Scan for the cell matching the given text and deliver its [x, y] coordinate at center. 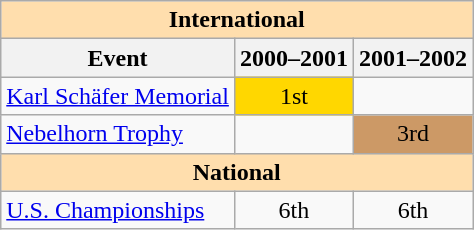
Karl Schäfer Memorial [118, 96]
National [237, 172]
2001–2002 [412, 58]
1st [294, 96]
Nebelhorn Trophy [118, 134]
Event [118, 58]
3rd [412, 134]
International [237, 20]
2000–2001 [294, 58]
U.S. Championships [118, 210]
